Capture the cell that displays the provided text and extract its [x, y] central coordinate. 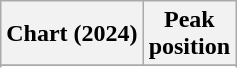
Chart (2024) [72, 34]
Peakposition [189, 34]
